Detect which cell encompasses the target text, then output its (X, Y) center coordinate. 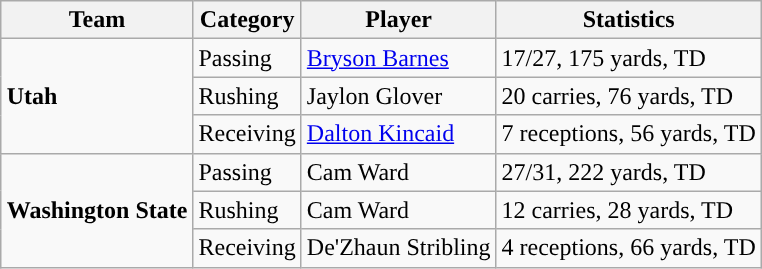
Player (398, 20)
Dalton Kincaid (398, 134)
Bryson Barnes (398, 58)
Washington State (97, 210)
Category (247, 20)
Utah (97, 96)
Team (97, 20)
20 carries, 76 yards, TD (628, 96)
Jaylon Glover (398, 96)
27/31, 222 yards, TD (628, 172)
Statistics (628, 20)
12 carries, 28 yards, TD (628, 210)
17/27, 175 yards, TD (628, 58)
De'Zhaun Stribling (398, 248)
7 receptions, 56 yards, TD (628, 134)
4 receptions, 66 yards, TD (628, 248)
